Identify which cell holds the provided text, then report its [X, Y] central coordinate. 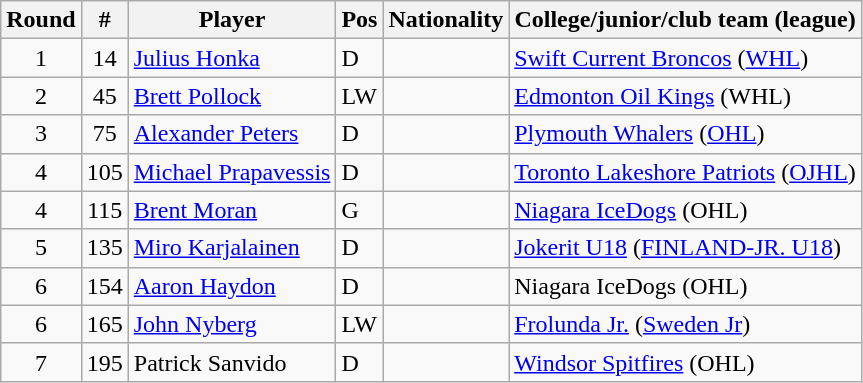
1 [41, 58]
Jokerit U18 (FINLAND-JR. U18) [686, 248]
# [104, 20]
Edmonton Oil Kings (WHL) [686, 96]
Michael Prapavessis [232, 172]
Windsor Spitfires (OHL) [686, 362]
Round [41, 20]
7 [41, 362]
45 [104, 96]
75 [104, 134]
115 [104, 210]
Patrick Sanvido [232, 362]
Brent Moran [232, 210]
Julius Honka [232, 58]
195 [104, 362]
2 [41, 96]
5 [41, 248]
14 [104, 58]
Swift Current Broncos (WHL) [686, 58]
G [360, 210]
135 [104, 248]
Nationality [446, 20]
165 [104, 324]
Alexander Peters [232, 134]
Frolunda Jr. (Sweden Jr) [686, 324]
Player [232, 20]
Aaron Haydon [232, 286]
Pos [360, 20]
105 [104, 172]
College/junior/club team (league) [686, 20]
John Nyberg [232, 324]
3 [41, 134]
Plymouth Whalers (OHL) [686, 134]
Toronto Lakeshore Patriots (OJHL) [686, 172]
Miro Karjalainen [232, 248]
Brett Pollock [232, 96]
154 [104, 286]
